Capture the cell that displays the provided text and extract its (X, Y) central coordinate. 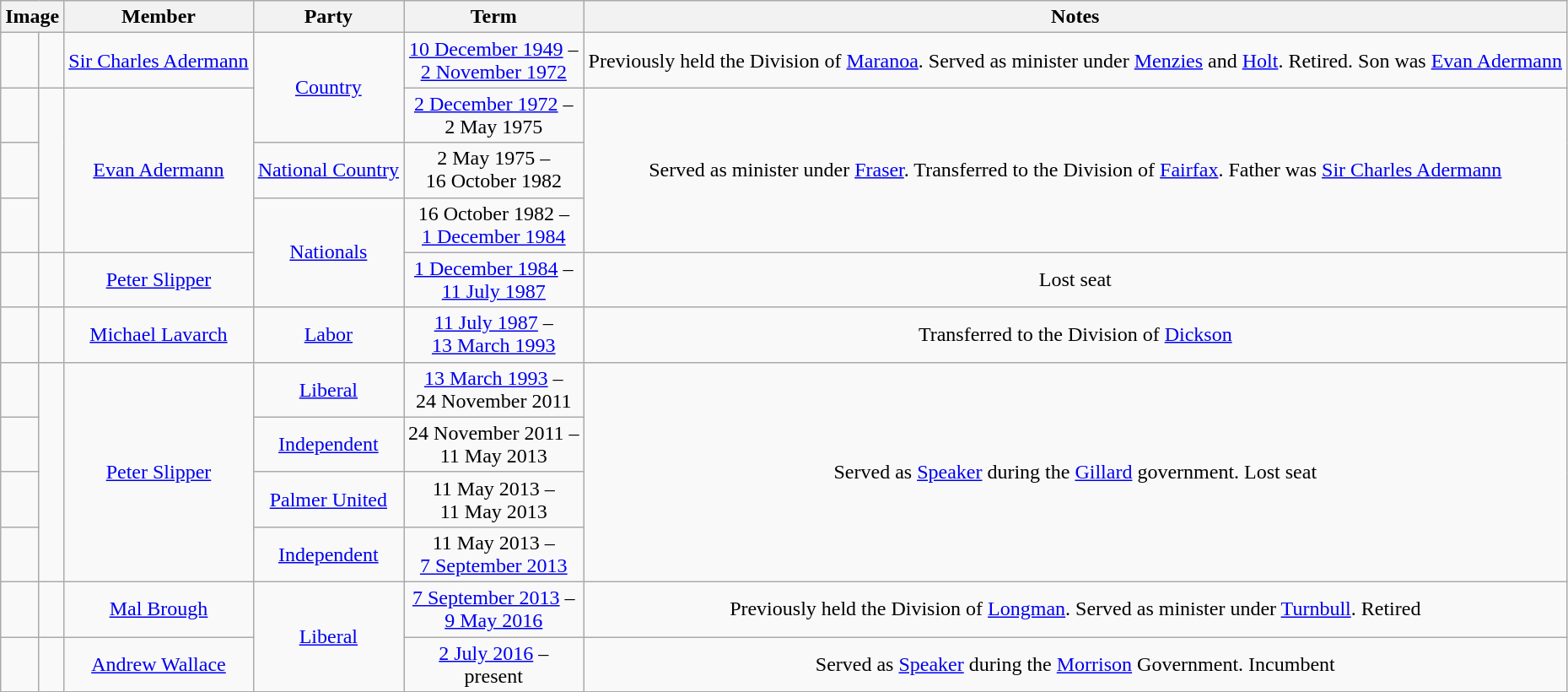
National Country (328, 170)
2 December 1972 –2 May 1975 (494, 115)
10 December 1949 –2 November 1972 (494, 61)
11 July 1987 –13 March 1993 (494, 334)
Michael Lavarch (159, 334)
16 October 1982 –1 December 1984 (494, 224)
Notes (1075, 17)
Palmer United (328, 500)
Nationals (328, 252)
Served as Speaker during the Morrison Government. Incumbent (1075, 663)
Previously held the Division of Longman. Served as minister under Turnbull. Retired (1075, 609)
Party (328, 17)
Andrew Wallace (159, 663)
Served as Speaker during the Gillard government. Lost seat (1075, 472)
Mal Brough (159, 609)
Sir Charles Adermann (159, 61)
Image (32, 17)
Evan Adermann (159, 170)
2 May 1975 –16 October 1982 (494, 170)
Term (494, 17)
Lost seat (1075, 280)
Country (328, 88)
11 May 2013 –11 May 2013 (494, 500)
2 July 2016 –present (494, 663)
Served as minister under Fraser. Transferred to the Division of Fairfax. Father was Sir Charles Adermann (1075, 170)
24 November 2011 –11 May 2013 (494, 444)
1 December 1984 –11 July 1987 (494, 280)
13 March 1993 –24 November 2011 (494, 390)
11 May 2013 –7 September 2013 (494, 554)
Member (159, 17)
Previously held the Division of Maranoa. Served as minister under Menzies and Holt. Retired. Son was Evan Adermann (1075, 61)
7 September 2013 –9 May 2016 (494, 609)
Transferred to the Division of Dickson (1075, 334)
Labor (328, 334)
